Output the (X, Y) coordinate of the center of the cell containing the given text.  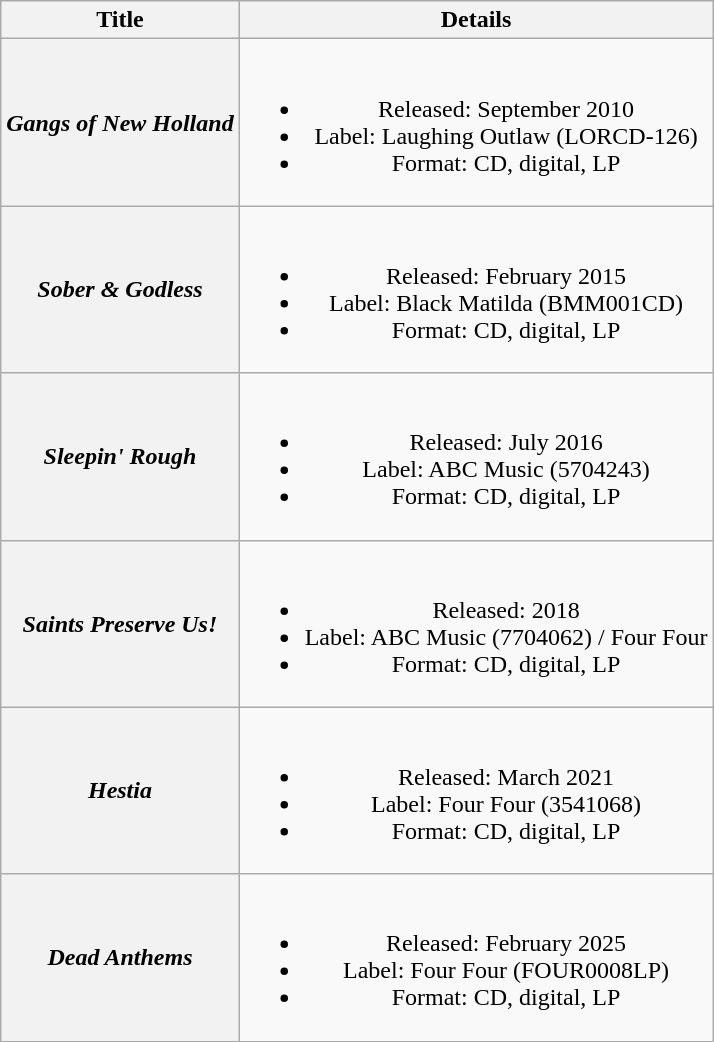
Details (476, 20)
Sleepin' Rough (120, 456)
Hestia (120, 790)
Released: February 2025Label: Four Four (FOUR0008LP)Format: CD, digital, LP (476, 958)
Released: July 2016Label: ABC Music (5704243)Format: CD, digital, LP (476, 456)
Saints Preserve Us! (120, 624)
Released: February 2015Label: Black Matilda (BMM001CD)Format: CD, digital, LP (476, 290)
Released: 2018Label: ABC Music (7704062) / Four FourFormat: CD, digital, LP (476, 624)
Released: March 2021Label: Four Four (3541068)Format: CD, digital, LP (476, 790)
Gangs of New Holland (120, 122)
Dead Anthems (120, 958)
Released: September 2010Label: Laughing Outlaw (LORCD-126)Format: CD, digital, LP (476, 122)
Title (120, 20)
Sober & Godless (120, 290)
